Output the (x, y) coordinate of the center of the cell containing the given text.  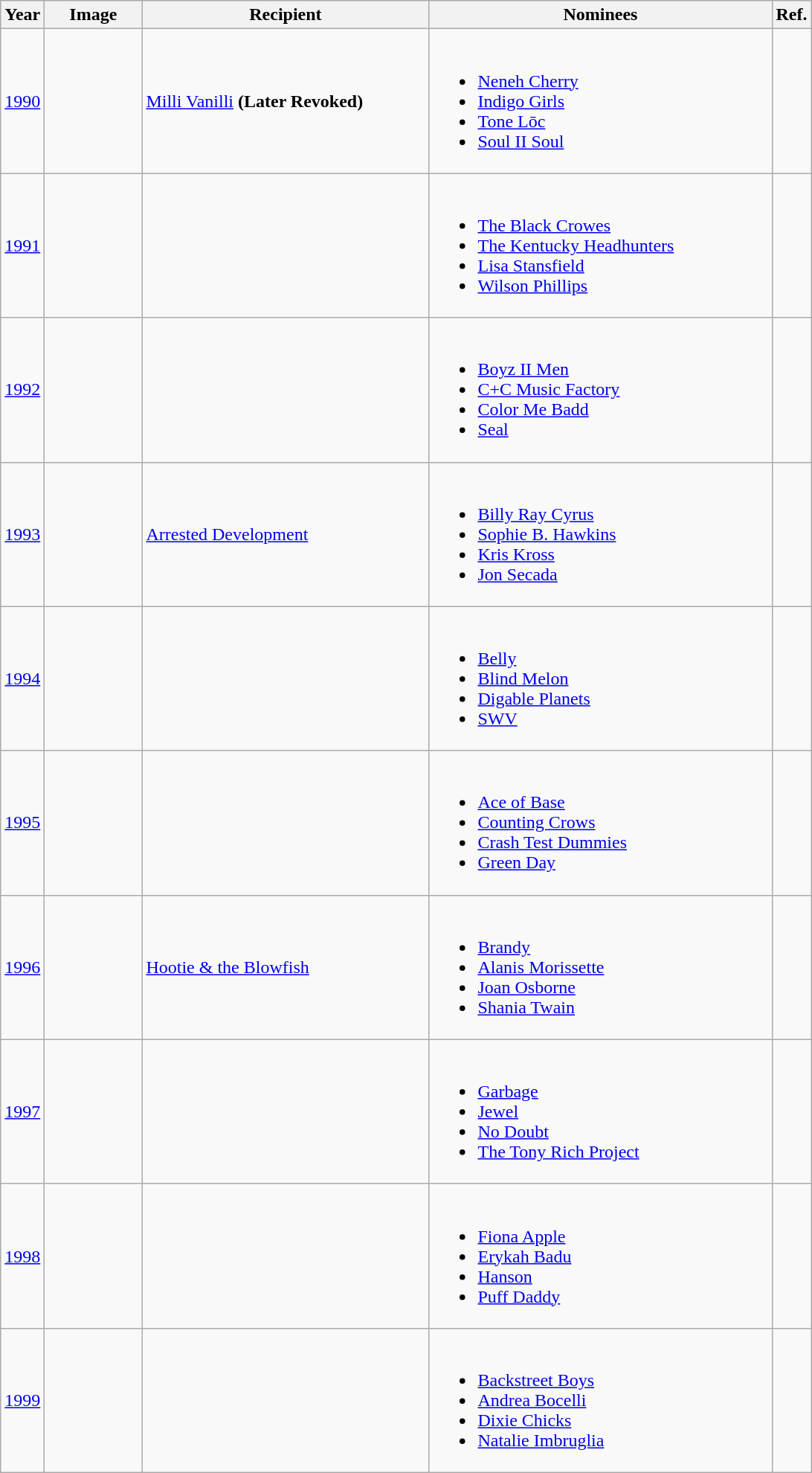
Fiona AppleErykah BaduHansonPuff Daddy (601, 1256)
1994 (22, 678)
1996 (22, 967)
Neneh CherryIndigo GirlsTone LōcSoul II Soul (601, 101)
Backstreet BoysAndrea BocelliDixie ChicksNatalie Imbruglia (601, 1400)
Nominees (601, 15)
Arrested Development (286, 534)
Year (22, 15)
Hootie & the Blowfish (286, 967)
1999 (22, 1400)
Recipient (286, 15)
Milli Vanilli (Later Revoked) (286, 101)
1995 (22, 823)
1991 (22, 245)
Boyz II MenC+C Music FactoryColor Me BaddSeal (601, 390)
BrandyAlanis MorissetteJoan OsborneShania Twain (601, 967)
1998 (22, 1256)
BellyBlind MelonDigable PlanetsSWV (601, 678)
Image (94, 15)
GarbageJewelNo DoubtThe Tony Rich Project (601, 1111)
The Black CrowesThe Kentucky HeadhuntersLisa StansfieldWilson Phillips (601, 245)
1997 (22, 1111)
Ace of BaseCounting CrowsCrash Test DummiesGreen Day (601, 823)
1993 (22, 534)
Billy Ray CyrusSophie B. HawkinsKris KrossJon Secada (601, 534)
1992 (22, 390)
Ref. (791, 15)
1990 (22, 101)
